Locate the cell with the specified text and output its [x, y] center coordinate. 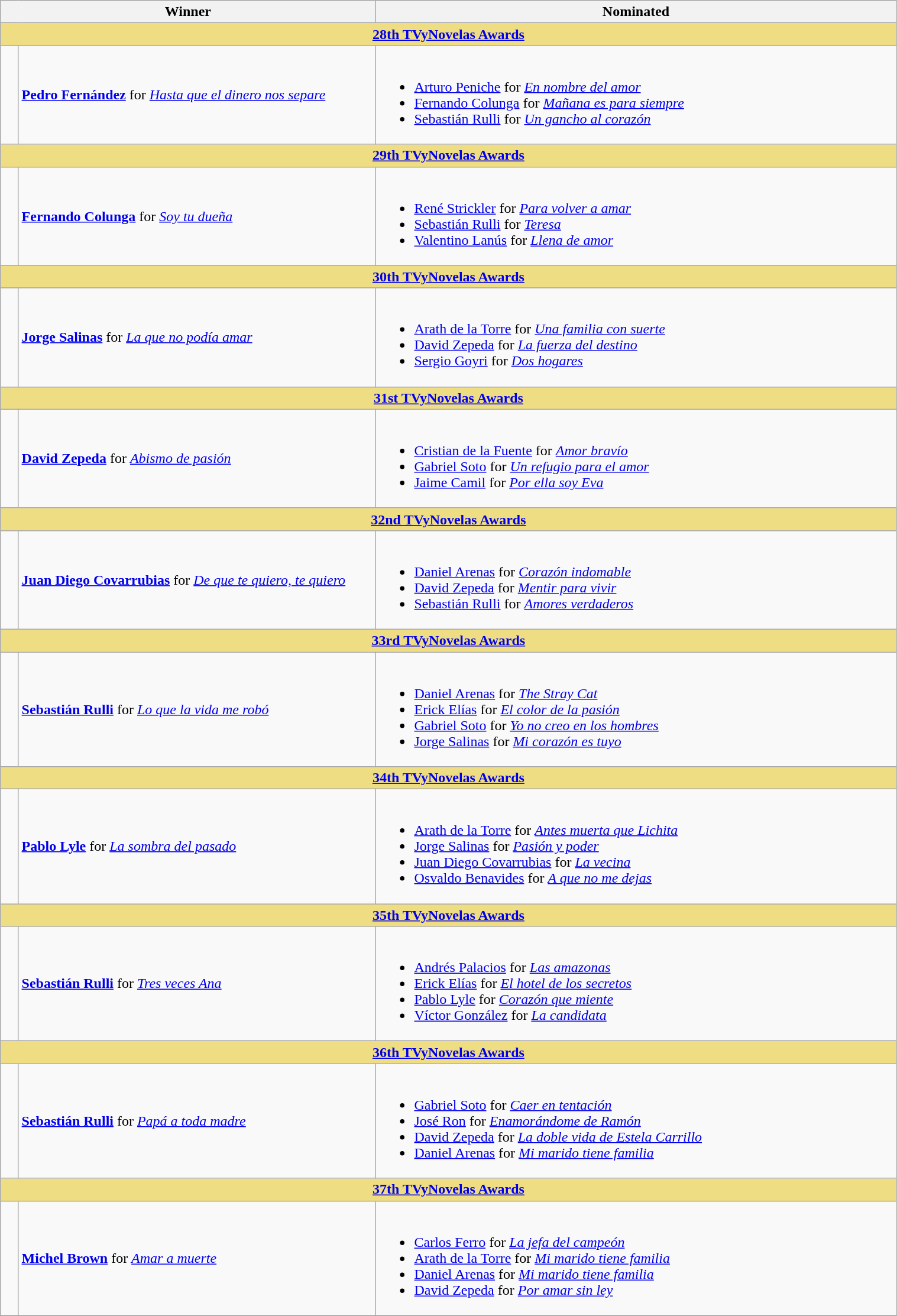
Sebastián Rulli for Lo que la vida me robó [197, 709]
30th TVyNovelas Awards [448, 277]
32nd TVyNovelas Awards [448, 519]
Cristian de la Fuente for Amor bravíoGabriel Soto for Un refugio para el amorJaime Camil for Por ella soy Eva [636, 459]
33rd TVyNovelas Awards [448, 640]
Sebastián Rulli for Tres veces Ana [197, 984]
Pablo Lyle for La sombra del pasado [197, 847]
Arath de la Torre for Una familia con suerteDavid Zepeda for La fuerza del destinoSergio Goyri for Dos hogares [636, 337]
Sebastián Rulli for Papá a toda madre [197, 1121]
34th TVyNovelas Awards [448, 778]
Juan Diego Covarrubias for De que te quiero, te quiero [197, 579]
Andrés Palacios for Las amazonasErick Elías for El hotel de los secretosPablo Lyle for Corazón que mienteVíctor González for La candidata [636, 984]
37th TVyNovelas Awards [448, 1189]
Jorge Salinas for La que no podía amar [197, 337]
Fernando Colunga for Soy tu dueña [197, 216]
David Zepeda for Abismo de pasión [197, 459]
René Strickler for Para volver a amarSebastián Rulli for TeresaValentino Lanús for Llena de amor [636, 216]
Daniel Arenas for Corazón indomableDavid Zepeda for Mentir para vivirSebastián Rulli for Amores verdaderos [636, 579]
29th TVyNovelas Awards [448, 155]
Nominated [636, 12]
36th TVyNovelas Awards [448, 1052]
Arturo Peniche for En nombre del amorFernando Colunga for Mañana es para siempreSebastián Rulli for Un gancho al corazón [636, 95]
Pedro Fernández for Hasta que el dinero nos separe [197, 95]
Winner [188, 12]
31st TVyNovelas Awards [448, 398]
Michel Brown for Amar a muerte [197, 1258]
35th TVyNovelas Awards [448, 915]
Daniel Arenas for The Stray CatErick Elías for El color de la pasiónGabriel Soto for Yo no creo en los hombresJorge Salinas for Mi corazón es tuyo [636, 709]
28th TVyNovelas Awards [448, 34]
